Output the [X, Y] coordinate of the center of the cell containing the given text.  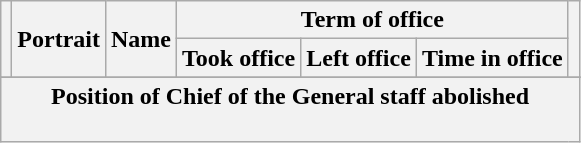
Took office [239, 58]
Time in office [492, 58]
Portrait [59, 39]
Name [140, 39]
Left office [359, 58]
Term of office [373, 20]
Position of Chief of the General staff abolished [290, 110]
